Find where the given text appears and provide that cell's center as [x, y] coordinate. 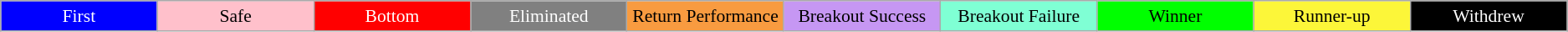
Return Performance [706, 16]
Eliminated [549, 16]
Withdrew [1489, 16]
Safe [236, 16]
Breakout Failure [1019, 16]
Winner [1176, 16]
Runner-up [1331, 16]
First [79, 16]
Bottom [391, 16]
Breakout Success [861, 16]
